Return [X, Y] of the center of cell containing provided text 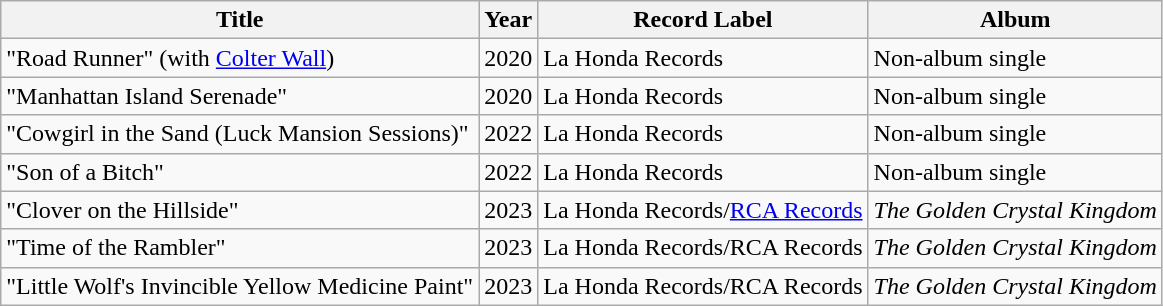
"Clover on the Hillside" [240, 210]
"Son of a Bitch" [240, 172]
"Time of the Rambler" [240, 248]
"Manhattan Island Serenade" [240, 96]
Title [240, 20]
"Little Wolf's Invincible Yellow Medicine Paint" [240, 286]
Album [1015, 20]
Record Label [703, 20]
Year [508, 20]
"Cowgirl in the Sand (Luck Mansion Sessions)" [240, 134]
"Road Runner" (with Colter Wall) [240, 58]
